For the text-containing cell, return its midpoint in (x, y) coordinate format. 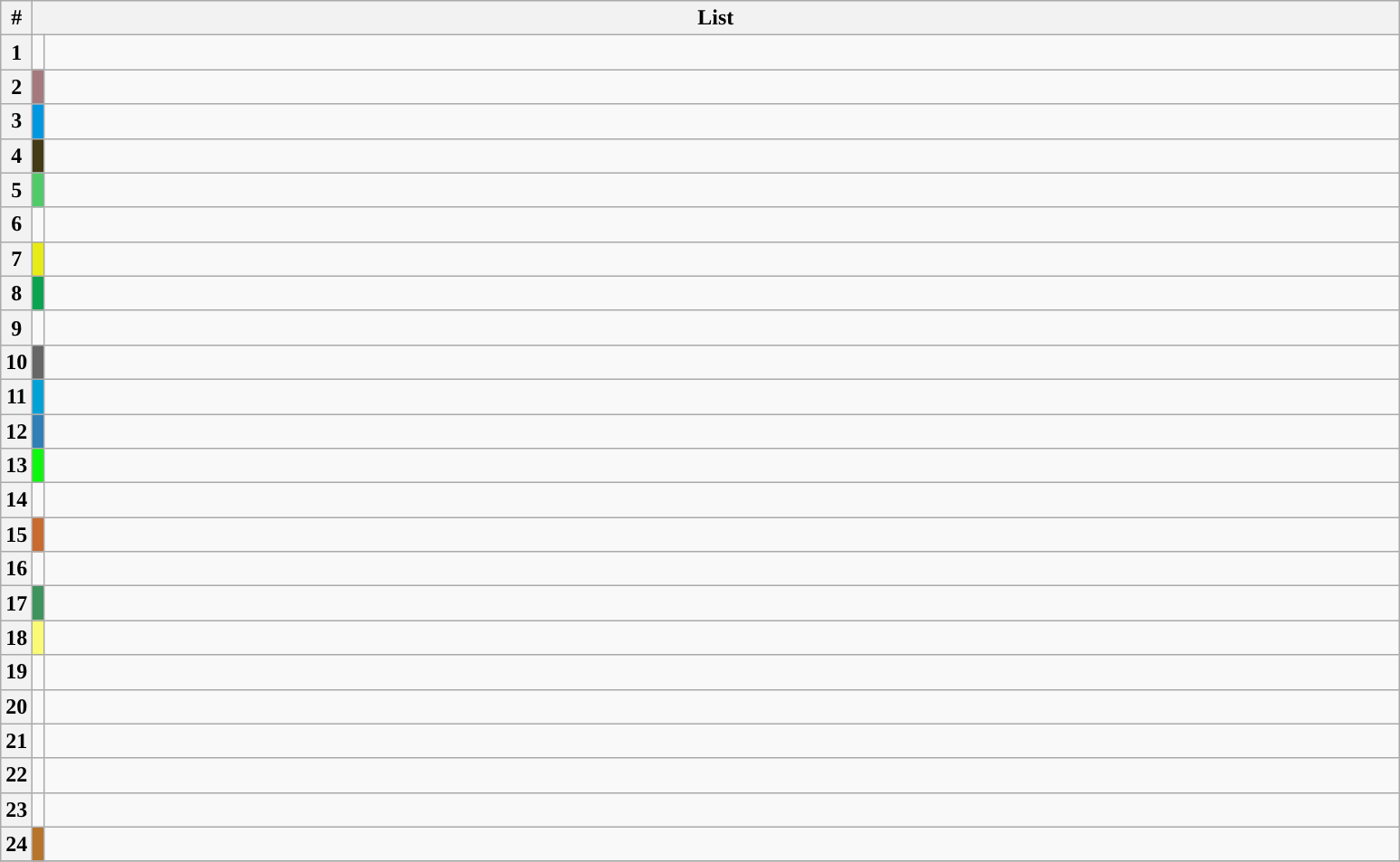
23 (16, 810)
21 (16, 741)
18 (16, 638)
17 (16, 603)
4 (16, 156)
1 (16, 52)
# (16, 18)
19 (16, 672)
11 (16, 396)
3 (16, 121)
7 (16, 259)
10 (16, 362)
16 (16, 569)
15 (16, 535)
14 (16, 500)
12 (16, 431)
24 (16, 844)
2 (16, 87)
6 (16, 224)
5 (16, 190)
8 (16, 293)
List (716, 18)
13 (16, 466)
22 (16, 775)
9 (16, 327)
20 (16, 706)
